Identify which cell holds the provided text, then report its [x, y] central coordinate. 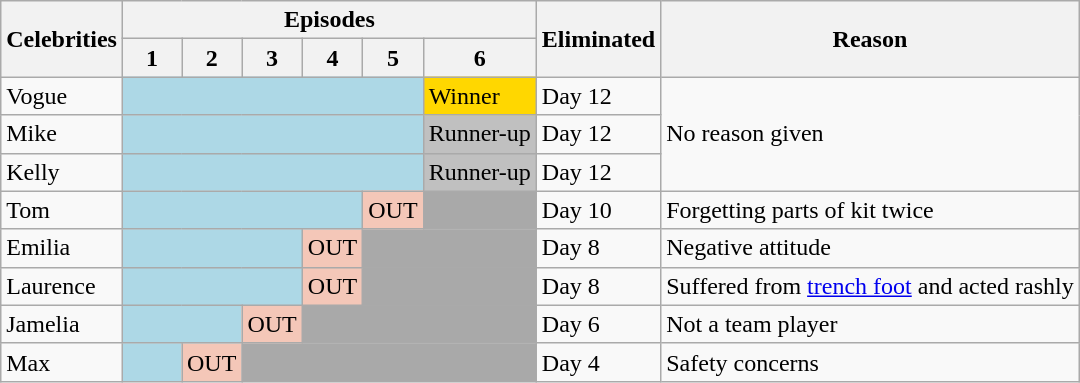
4 [332, 58]
Jamelia [62, 324]
Celebrities [62, 39]
Forgetting parts of kit twice [870, 210]
Not a team player [870, 324]
Winner [480, 96]
Day 4 [598, 362]
1 [152, 58]
Suffered from trench foot and acted rashly [870, 286]
Safety concerns [870, 362]
Episodes [329, 20]
No reason given [870, 134]
3 [272, 58]
Vogue [62, 96]
Emilia [62, 248]
Day 6 [598, 324]
2 [212, 58]
Max [62, 362]
Negative attitude [870, 248]
Mike [62, 134]
Reason [870, 39]
5 [393, 58]
Day 10 [598, 210]
Tom [62, 210]
Kelly [62, 172]
Eliminated [598, 39]
6 [480, 58]
Laurence [62, 286]
